From the cell containing the given text, extract its center point as [X, Y] coordinate. 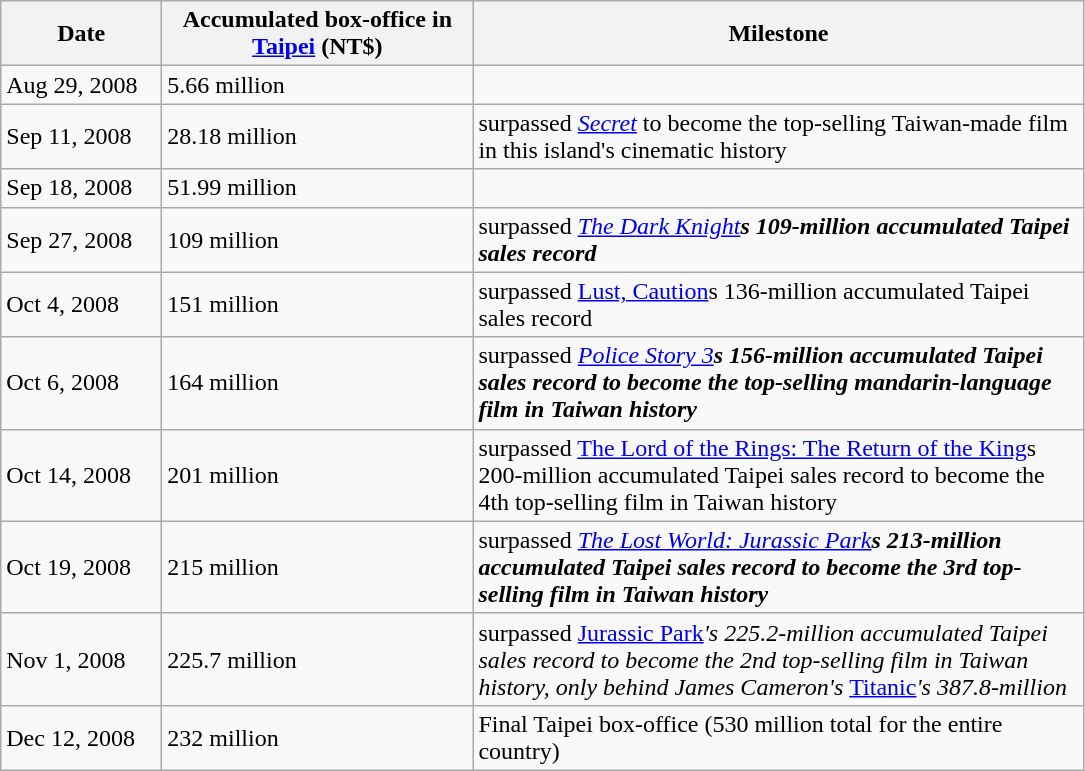
Oct 4, 2008 [82, 304]
Sep 18, 2008 [82, 188]
Accumulated box-office in Taipei (NT$) [318, 34]
225.7 million [318, 659]
surpassed Secret to become the top-selling Taiwan-made film in this island's cinematic history [778, 136]
164 million [318, 383]
Milestone [778, 34]
215 million [318, 567]
Date [82, 34]
232 million [318, 738]
surpassed Lust, Cautions 136-million accumulated Taipei sales record [778, 304]
Final Taipei box-office (530 million total for the entire country) [778, 738]
surpassed Police Story 3s 156-million accumulated Taipei sales record to become the top-selling mandarin-language film in Taiwan history [778, 383]
Sep 27, 2008 [82, 240]
201 million [318, 475]
surpassed The Dark Knights 109-million accumulated Taipei sales record [778, 240]
28.18 million [318, 136]
109 million [318, 240]
Oct 6, 2008 [82, 383]
Oct 14, 2008 [82, 475]
5.66 million [318, 85]
151 million [318, 304]
Sep 11, 2008 [82, 136]
surpassed The Lost World: Jurassic Parks 213-million accumulated Taipei sales record to become the 3rd top-selling film in Taiwan history [778, 567]
Aug 29, 2008 [82, 85]
51.99 million [318, 188]
Oct 19, 2008 [82, 567]
Nov 1, 2008 [82, 659]
Dec 12, 2008 [82, 738]
